Locate the cell with the specified text and output its [X, Y] center coordinate. 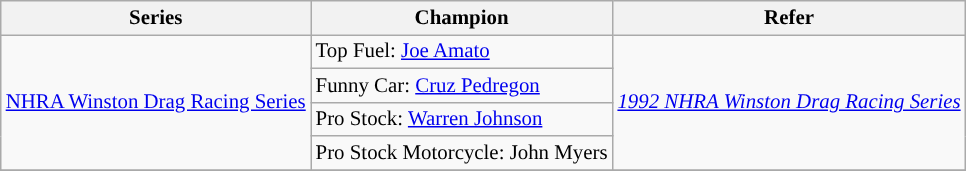
Funny Car: Cruz Pedregon [462, 85]
Pro Stock Motorcycle: John Myers [462, 153]
NHRA Winston Drag Racing Series [156, 102]
Series [156, 18]
Top Fuel: Joe Amato [462, 51]
1992 NHRA Winston Drag Racing Series [788, 102]
Pro Stock: Warren Johnson [462, 119]
Refer [788, 18]
Champion [462, 18]
